For the text-containing cell, return its midpoint in [X, Y] coordinate format. 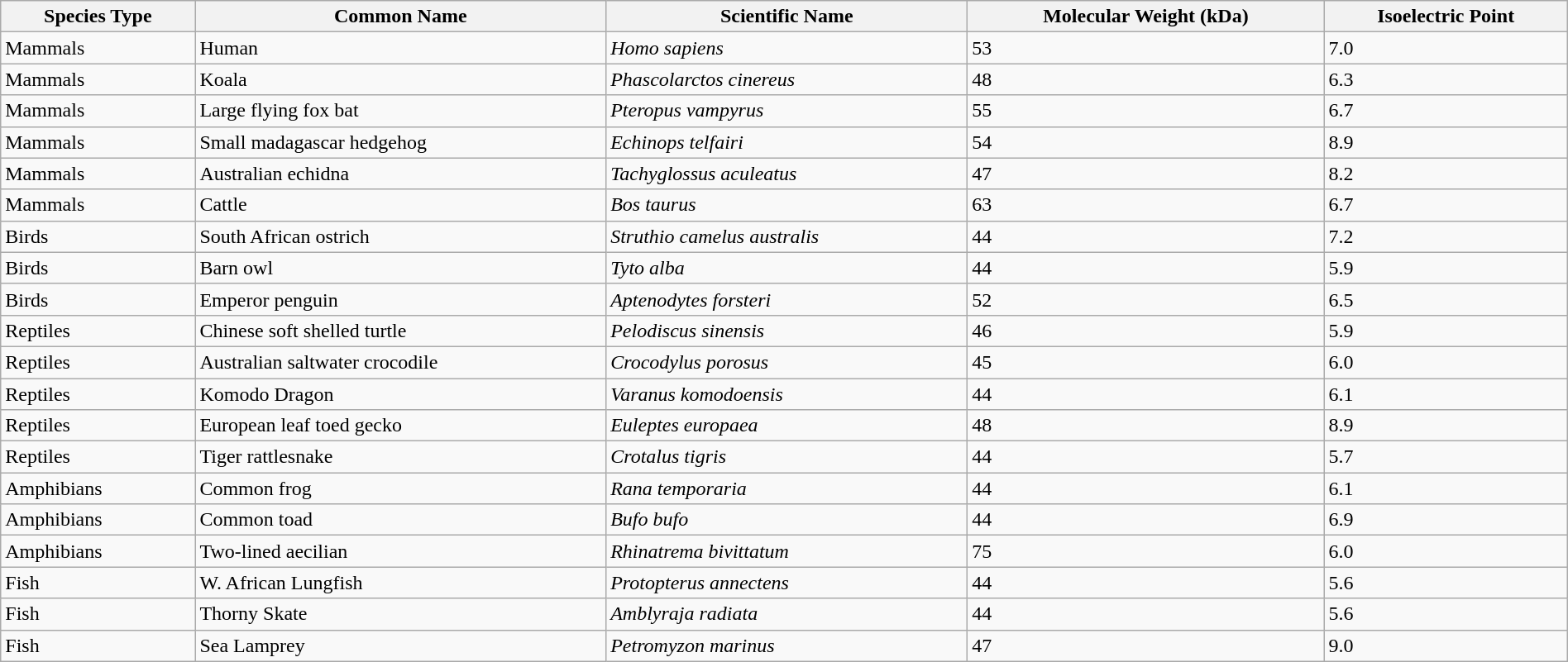
Isoelectric Point [1446, 17]
Common Name [400, 17]
Small madagascar hedgehog [400, 142]
Crocodylus porosus [787, 362]
6.5 [1446, 299]
Protopterus annectens [787, 583]
Sea Lamprey [400, 645]
Human [400, 48]
7.0 [1446, 48]
Rhinatrema bivittatum [787, 551]
Two-lined aecilian [400, 551]
Crotalus tigris [787, 457]
Thorny Skate [400, 614]
South African ostrich [400, 236]
Cattle [400, 205]
Molecular Weight (kDa) [1146, 17]
52 [1146, 299]
53 [1146, 48]
Species Type [98, 17]
Rana temporaria [787, 488]
Koala [400, 79]
9.0 [1446, 645]
5.7 [1446, 457]
European leaf toed gecko [400, 426]
Bufo bufo [787, 520]
46 [1146, 331]
Pteropus vampyrus [787, 111]
Tachyglossus aculeatus [787, 174]
75 [1146, 551]
Varanus komodoensis [787, 394]
Common frog [400, 488]
7.2 [1446, 236]
Scientific Name [787, 17]
6.9 [1446, 520]
Echinops telfairi [787, 142]
Tiger rattlesnake [400, 457]
Emperor penguin [400, 299]
Aptenodytes forsteri [787, 299]
Phascolarctos cinereus [787, 79]
Amblyraja radiata [787, 614]
54 [1146, 142]
Common toad [400, 520]
Chinese soft shelled turtle [400, 331]
Australian echidna [400, 174]
Euleptes europaea [787, 426]
W. African Lungfish [400, 583]
Struthio camelus australis [787, 236]
Petromyzon marinus [787, 645]
6.3 [1446, 79]
55 [1146, 111]
Large flying fox bat [400, 111]
Komodo Dragon [400, 394]
Pelodiscus sinensis [787, 331]
Homo sapiens [787, 48]
Tyto alba [787, 268]
Barn owl [400, 268]
Australian saltwater crocodile [400, 362]
63 [1146, 205]
45 [1146, 362]
Bos taurus [787, 205]
8.2 [1446, 174]
